Extract the (x, y) coordinate from the center of the cell holding the provided text.  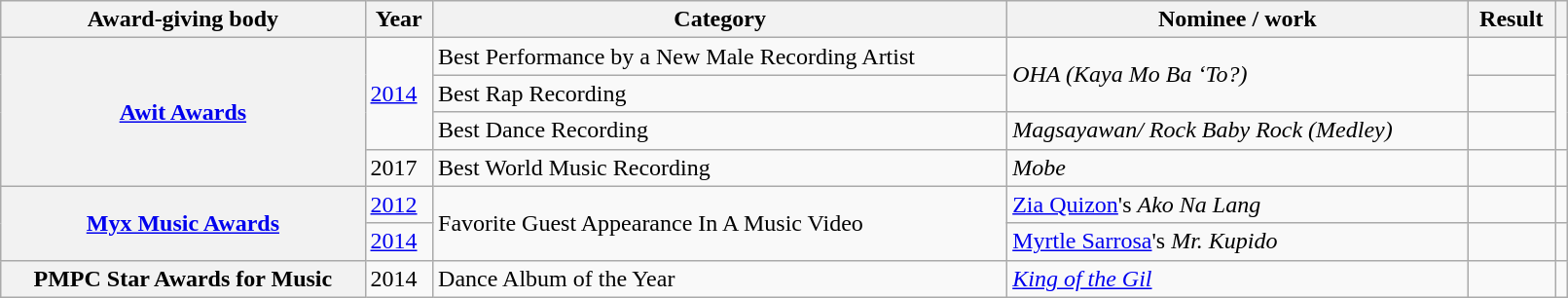
Dance Album of the Year (720, 279)
Best Dance Recording (720, 130)
Magsayawan/ Rock Baby Rock (Medley) (1238, 130)
PMPC Star Awards for Music (183, 279)
Category (720, 19)
Awit Awards (183, 112)
2012 (399, 205)
King of the Gil (1238, 279)
Result (1512, 19)
Myrtle Sarrosa's Mr. Kupido (1238, 242)
Nominee / work (1238, 19)
Favorite Guest Appearance In A Music Video (720, 223)
Best Rap Recording (720, 93)
Myx Music Awards (183, 223)
Zia Quizon's Ako Na Lang (1238, 205)
Year (399, 19)
Best Performance by a New Male Recording Artist (720, 56)
2017 (399, 168)
Best World Music Recording (720, 168)
Mobe (1238, 168)
OHA (Kaya Mo Ba ‘To?) (1238, 75)
Award-giving body (183, 19)
